Determine the (X, Y) coordinate at the center of the cell enclosing the given text.  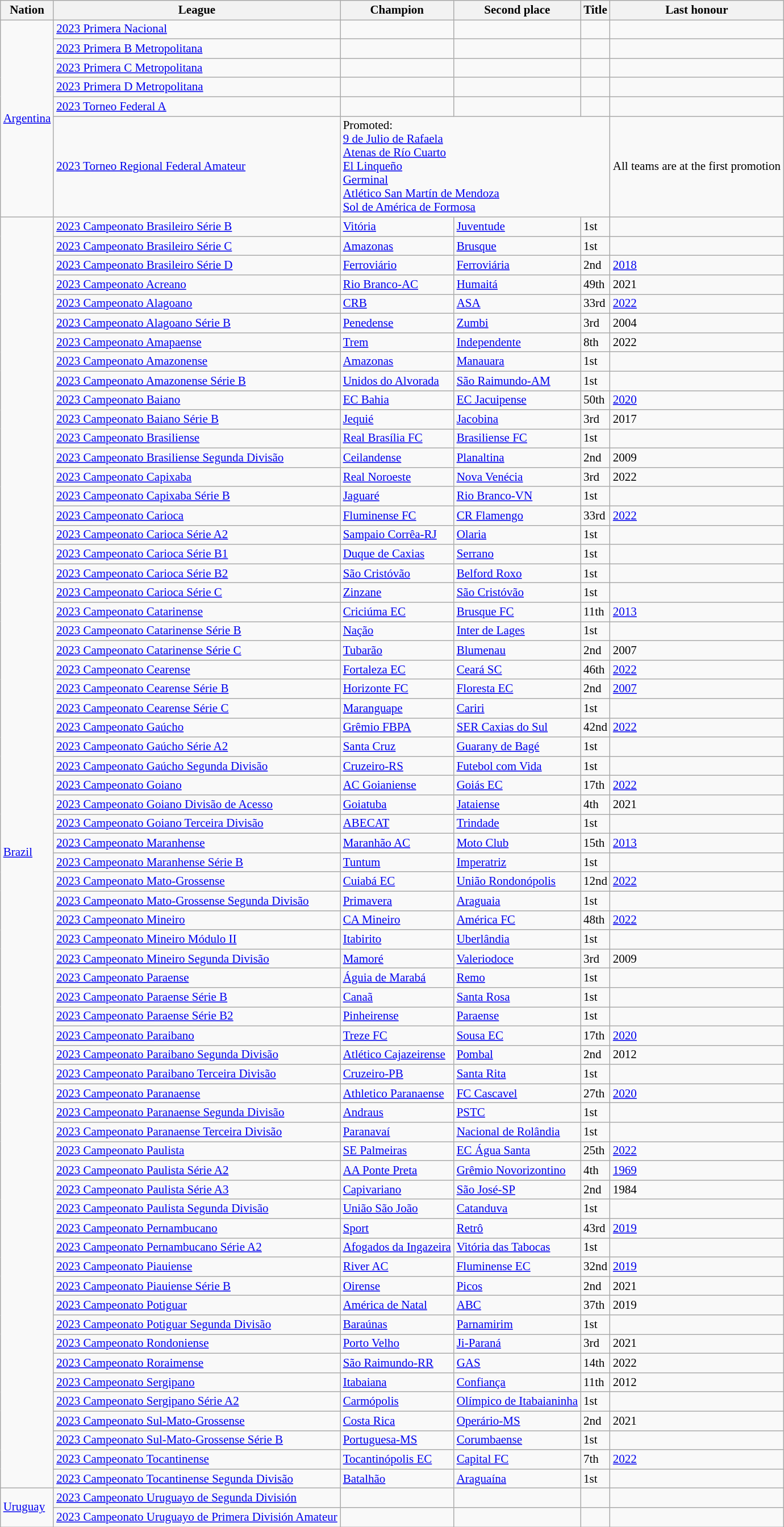
Baraúnas (397, 1325)
2023 Torneo Federal A (197, 106)
Vitória das Tabocas (517, 1247)
2023 Campeonato Paraense (197, 978)
EC Jacuipense (517, 400)
2023 Primera D Metropolitana (197, 87)
2004 (697, 323)
Santa Rita (517, 1074)
2023 Campeonato Brasileiro Série C (197, 246)
2023 Campeonato Pernambucano Série A2 (197, 1247)
Ji-Paraná (517, 1344)
Serrano (517, 554)
Rio Branco-VN (517, 496)
Olaria (517, 535)
Criciúma EC (397, 612)
Ceilandense (397, 458)
Retrô (517, 1228)
Guarany de Bagé (517, 747)
2023 Campeonato Sergipano Série A2 (197, 1401)
Goiatuba (397, 805)
Pinheirense (397, 1017)
Jequié (397, 419)
49th (595, 285)
ASA (517, 304)
CR Flamengo (517, 515)
Capivariano (397, 1190)
1969 (697, 1171)
14th (595, 1363)
Tuntum (397, 862)
Nação (397, 631)
Athletico Paranaense (397, 1093)
Goiás EC (517, 785)
2023 Campeonato Paraibano Segunda Divisão (197, 1055)
2023 Campeonato Cearense Série C (197, 708)
Sampaio Corrêa-RJ (397, 535)
Pombal (517, 1055)
2023 Campeonato Catarinense Série B (197, 631)
2023 Campeonato Paulista (197, 1151)
Mamoré (397, 959)
1984 (697, 1190)
Fortaleza EC (397, 669)
2023 Campeonato Sul-Mato-Grossense Série B (197, 1440)
Floresta EC (517, 689)
2023 Campeonato Amazonense Série B (197, 381)
2023 Campeonato Catarinense Série C (197, 651)
Imperatriz (517, 862)
2023 Campeonato Uruguayo de Primera División Amateur (197, 1517)
2023 Campeonato Paraibano (197, 1035)
2023 Campeonato Amapaense (197, 342)
Independente (517, 342)
Promoted:9 de Julio de RafaelaAtenas de Río CuartoEl LinqueñoGerminalAtlético San Martín de MendozaSol de América de Formosa (475, 167)
Planaltina (517, 458)
CRB (397, 304)
12nd (595, 881)
25th (595, 1151)
Brusque (517, 246)
2023 Campeonato Cearense (197, 669)
União São João (397, 1209)
Nova Venécia (517, 477)
Tubarão (397, 651)
Maranhão AC (397, 843)
Nation (27, 10)
Andraus (397, 1113)
Ceará SC (517, 669)
Zumbi (517, 323)
2023 Campeonato Carioca Série A2 (197, 535)
All teams are at the first promotion (697, 167)
2023 Campeonato Cearense Série B (197, 689)
2023 Campeonato Brasiliense Segunda Divisão (197, 458)
2023 Campeonato Gaúcho Série A2 (197, 747)
Belford Roxo (517, 573)
Ferroviário (397, 265)
Oirense (397, 1286)
2023 Campeonato Carioca (197, 515)
AA Ponte Preta (397, 1171)
Fluminense EC (517, 1267)
Operário-MS (517, 1421)
Jaguaré (397, 496)
Trem (397, 342)
2023 Primera Nacional (197, 30)
Primavera (397, 901)
2023 Campeonato Paraibano Terceira Divisão (197, 1074)
2023 Campeonato Paraense Série B (197, 997)
Parnamirim (517, 1325)
São Raimundo-AM (517, 381)
2023 Campeonato Mato-Grossense (197, 881)
2023 Campeonato Brasiliense (197, 439)
Argentina (27, 118)
Fluminense FC (397, 515)
Confiança (517, 1382)
FC Cascavel (517, 1093)
Costa Rica (397, 1421)
Humaitá (517, 285)
ABECAT (397, 824)
2023 Campeonato Maranhense (197, 843)
2023 Campeonato Amazonense (197, 361)
Remo (517, 978)
2023 Campeonato Gaúcho (197, 727)
2023 Campeonato Sergipano (197, 1382)
2023 Campeonato Rondoniense (197, 1344)
Second place (517, 10)
2023 Campeonato Tocantinense Segunda Divisão (197, 1479)
Maranguape (397, 708)
2023 Campeonato Alagoano Série B (197, 323)
2023 Campeonato Paulista Segunda Divisão (197, 1209)
Uruguay (27, 1508)
Itabirito (397, 939)
Rio Branco-AC (397, 285)
Capital FC (517, 1459)
Canaã (397, 997)
Moto Club (517, 843)
2023 Campeonato Goiano Terceira Divisão (197, 824)
27th (595, 1093)
Porto Velho (397, 1344)
2023 Campeonato Paraense Série B2 (197, 1017)
Juventude (517, 227)
Brusque FC (517, 612)
Vitória (397, 227)
43rd (595, 1228)
Horizonte FC (397, 689)
2023 Campeonato Potiguar Segunda Divisão (197, 1325)
2023 Campeonato Piauiense (197, 1267)
Real Brasília FC (397, 439)
37th (595, 1305)
Cariri (517, 708)
SER Caxias do Sul (517, 727)
Tocantinópolis EC (397, 1459)
Batalhão (397, 1479)
Santa Rosa (517, 997)
Cruzeiro-PB (397, 1074)
Brasiliense FC (517, 439)
Cuiabá EC (397, 881)
Valeriodoce (517, 959)
Itabaiana (397, 1382)
Paraense (517, 1017)
2023 Campeonato Goiano (197, 785)
AC Goianiense (397, 785)
Zinzane (397, 593)
2023 Campeonato Mineiro Segunda Divisão (197, 959)
Santa Cruz (397, 747)
7th (595, 1459)
2023 Campeonato Catarinense (197, 612)
2023 Campeonato Goiano Divisão de Acesso (197, 805)
Duque de Caxias (397, 554)
Sport (397, 1228)
Jataiense (517, 805)
Trindade (517, 824)
Inter de Lages (517, 631)
2023 Campeonato Pernambucano (197, 1228)
EC Bahia (397, 400)
8th (595, 342)
2023 Campeonato Capixaba Série B (197, 496)
ABC (517, 1305)
2023 Campeonato Paranaense (197, 1093)
Ferroviária (517, 265)
Uberlândia (517, 939)
River AC (397, 1267)
Atlético Cajazeirense (397, 1055)
2023 Campeonato Alagoano (197, 304)
Olímpico de Itabaianinha (517, 1401)
2023 Campeonato Roraimense (197, 1363)
Title (595, 10)
Last honour (697, 10)
Cruzeiro-RS (397, 766)
Corumbaense (517, 1440)
2023 Campeonato Mato-Grossense Segunda Divisão (197, 901)
Unidos do Alvorada (397, 381)
Treze FC (397, 1035)
2023 Campeonato Paranaense Segunda Divisão (197, 1113)
2023 Campeonato Carioca Série C (197, 593)
Carmópolis (397, 1401)
Manauara (517, 361)
Águia de Marabá (397, 978)
2023 Campeonato Carioca Série B1 (197, 554)
46th (595, 669)
15th (595, 843)
Grêmio FBPA (397, 727)
2023 Campeonato Potiguar (197, 1305)
PSTC (517, 1113)
Araguaína (517, 1479)
São Raimundo-RR (397, 1363)
50th (595, 400)
32nd (595, 1267)
2023 Campeonato Baiano (197, 400)
Champion (397, 10)
Catanduva (517, 1209)
2018 (697, 265)
2023 Campeonato Maranhense Série B (197, 862)
Brazil (27, 852)
Blumenau (517, 651)
América de Natal (397, 1305)
2023 Campeonato Tocantinense (197, 1459)
Paranavaí (397, 1132)
GAS (517, 1363)
Araguaia (517, 901)
2023 Campeonato Acreano (197, 285)
Afogados da Ingazeira (397, 1247)
2023 Campeonato Baiano Série B (197, 419)
2023 Campeonato Capixaba (197, 477)
Nacional de Rolândia (517, 1132)
2023 Campeonato Paulista Série A2 (197, 1171)
2023 Campeonato Uruguayo de Segunda División (197, 1498)
Picos (517, 1286)
América FC (517, 920)
São José-SP (517, 1190)
2023 Campeonato Mineiro (197, 920)
42nd (595, 727)
Grêmio Novorizontino (517, 1171)
Portuguesa-MS (397, 1440)
2023 Torneo Regional Federal Amateur (197, 167)
2017 (697, 419)
Jacobina (517, 419)
2023 Campeonato Carioca Série B2 (197, 573)
2023 Primera B Metropolitana (197, 49)
Sousa EC (517, 1035)
2023 Campeonato Paranaense Terceira Divisão (197, 1132)
2023 Campeonato Mineiro Módulo II (197, 939)
League (197, 10)
48th (595, 920)
União Rondonópolis (517, 881)
2023 Primera C Metropolitana (197, 68)
2023 Campeonato Piauiense Série B (197, 1286)
Futebol com Vida (517, 766)
2023 Campeonato Gaúcho Segunda Divisão (197, 766)
SE Palmeiras (397, 1151)
2023 Campeonato Brasileiro Série D (197, 265)
Real Noroeste (397, 477)
EC Água Santa (517, 1151)
2023 Campeonato Paulista Série A3 (197, 1190)
2023 Campeonato Brasileiro Série B (197, 227)
Penedense (397, 323)
CA Mineiro (397, 920)
2023 Campeonato Sul-Mato-Grossense (197, 1421)
